Output the [X, Y] coordinate of the center of the cell containing the given text.  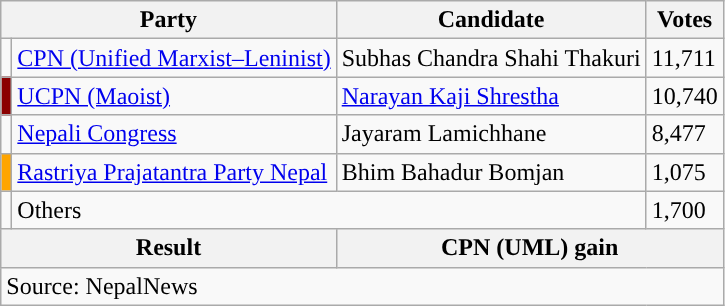
Others [329, 210]
Source: NepalNews [362, 286]
10,740 [684, 96]
Party [168, 20]
Narayan Kaji Shrestha [491, 96]
8,477 [684, 134]
Candidate [491, 20]
Subhas Chandra Shahi Thakuri [491, 58]
1,075 [684, 172]
Nepali Congress [174, 134]
Rastriya Prajatantra Party Nepal [174, 172]
UCPN (Maoist) [174, 96]
Jayaram Lamichhane [491, 134]
Result [168, 248]
Votes [684, 20]
CPN (Unified Marxist–Leninist) [174, 58]
Bhim Bahadur Bomjan [491, 172]
CPN (UML) gain [530, 248]
1,700 [684, 210]
11,711 [684, 58]
